Find where the given text appears and provide that cell's center as (X, Y) coordinate. 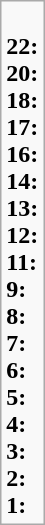
22: 20: 18: 17: 16: 14: 13: 12: 11: 9: 8: 7: 6: 5: 4: 3: 2: 1: (22, 263)
